Output the (x, y) coordinate of the center of the cell containing the given text.  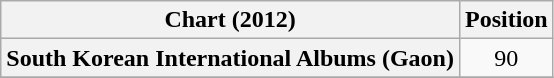
90 (506, 58)
Chart (2012) (230, 20)
Position (506, 20)
South Korean International Albums (Gaon) (230, 58)
